Find where the given text appears and provide that cell's center as (x, y) coordinate. 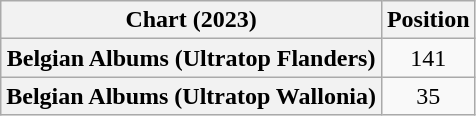
Position (428, 20)
Belgian Albums (Ultratop Flanders) (192, 58)
Belgian Albums (Ultratop Wallonia) (192, 96)
141 (428, 58)
Chart (2023) (192, 20)
35 (428, 96)
